Capture the cell that displays the provided text and extract its [X, Y] central coordinate. 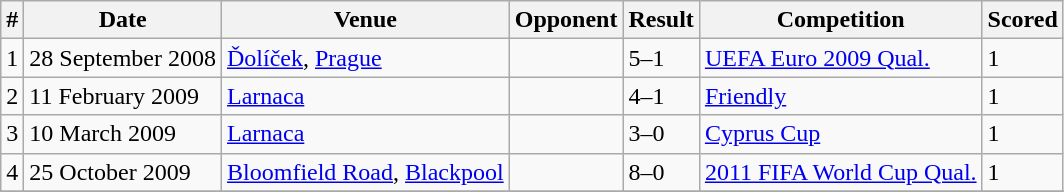
Bloomfield Road, Blackpool [366, 172]
5–1 [661, 58]
UEFA Euro 2009 Qual. [840, 58]
8–0 [661, 172]
Ďolíček, Prague [366, 58]
4 [12, 172]
Result [661, 20]
Cyprus Cup [840, 134]
Venue [366, 20]
11 February 2009 [123, 96]
25 October 2009 [123, 172]
2011 FIFA World Cup Qual. [840, 172]
10 March 2009 [123, 134]
# [12, 20]
3 [12, 134]
28 September 2008 [123, 58]
2 [12, 96]
Competition [840, 20]
Scored [1022, 20]
Friendly [840, 96]
3–0 [661, 134]
Opponent [566, 20]
4–1 [661, 96]
Date [123, 20]
